Locate the cell with the specified text and output its (x, y) center coordinate. 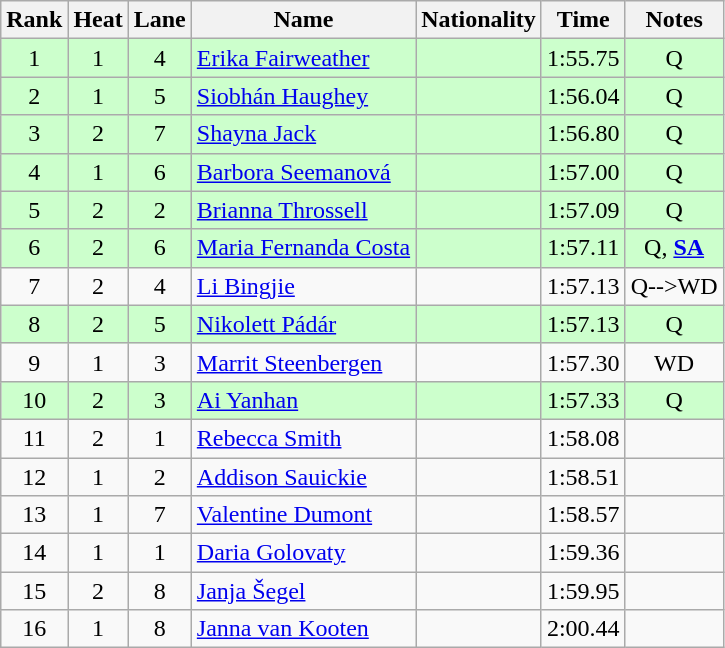
1:57.33 (583, 400)
1:56.80 (583, 134)
Time (583, 20)
Li Bingjie (303, 286)
Janna van Kooten (303, 629)
Name (303, 20)
2:00.44 (583, 629)
Ai Yanhan (303, 400)
Rebecca Smith (303, 438)
1:57.11 (583, 248)
Shayna Jack (303, 134)
9 (34, 362)
Brianna Throssell (303, 210)
12 (34, 477)
1:58.08 (583, 438)
1:59.36 (583, 553)
1:57.09 (583, 210)
Nationality (479, 20)
1:57.00 (583, 172)
1:58.57 (583, 515)
1:58.51 (583, 477)
1:55.75 (583, 58)
15 (34, 591)
Valentine Dumont (303, 515)
Q-->WD (674, 286)
Heat (98, 20)
11 (34, 438)
Notes (674, 20)
13 (34, 515)
Nikolett Pádár (303, 324)
1:56.04 (583, 96)
Rank (34, 20)
Maria Fernanda Costa (303, 248)
10 (34, 400)
1:59.95 (583, 591)
Barbora Seemanová (303, 172)
16 (34, 629)
Addison Sauickie (303, 477)
Marrit Steenbergen (303, 362)
Daria Golovaty (303, 553)
14 (34, 553)
Q, SA (674, 248)
Janja Šegel (303, 591)
Lane (160, 20)
Siobhán Haughey (303, 96)
Erika Fairweather (303, 58)
1:57.30 (583, 362)
WD (674, 362)
